Locate the cell with the specified text and output its (X, Y) center coordinate. 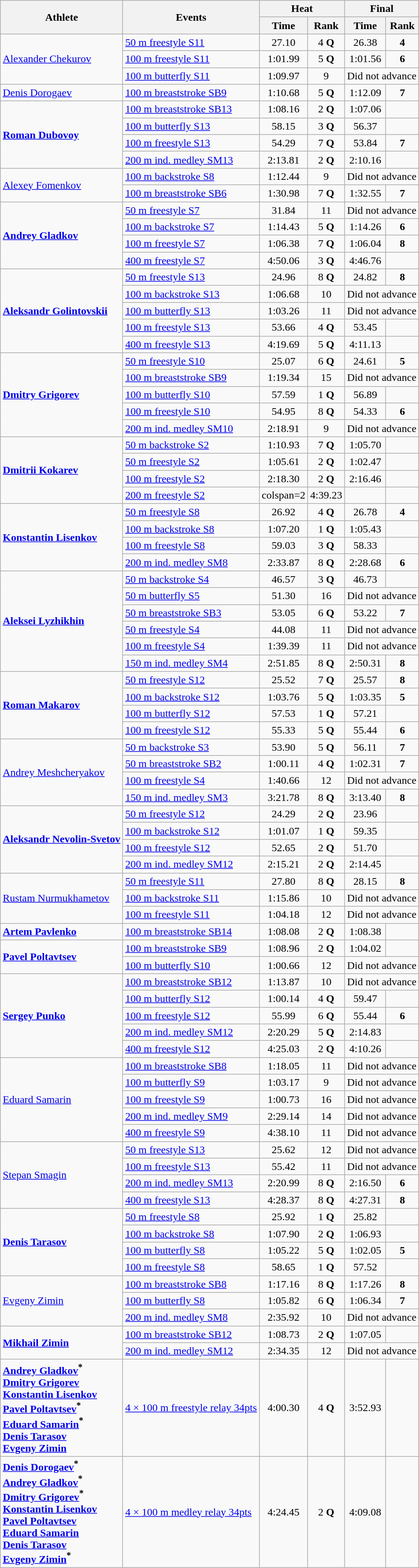
1:03.76 (284, 696)
Aleksei Lyzhikhin (62, 621)
100 m breaststroke SB14 (191, 931)
4:28.37 (284, 1200)
50 m freestyle S7 (191, 210)
23.96 (365, 814)
2:18.30 (284, 478)
50 m backstroke S3 (191, 747)
Alexey Fomenkov (62, 185)
4:50.06 (284, 261)
Konstantin Lisenkov (62, 537)
1:05.22 (284, 1250)
2:16.50 (365, 1183)
100 m breaststroke SB13 (191, 109)
200 m freestyle S2 (191, 495)
4:24.45 (284, 1512)
1:07.06 (365, 109)
53.66 (284, 328)
1:06.34 (365, 1301)
1:12.44 (284, 176)
2:28.68 (365, 562)
54.95 (284, 411)
50 m freestyle S10 (191, 361)
27.80 (284, 881)
100 m backstroke S13 (191, 294)
50 m breaststroke SB2 (191, 764)
46.73 (365, 579)
14 (326, 1116)
1:17.26 (365, 1284)
58.33 (365, 546)
57.52 (365, 1267)
Rustam Nurmukhametov (62, 898)
150 m ind. medley SM3 (191, 797)
1:03.17 (284, 1083)
200 m ind. medley SM10 (191, 428)
1:18.05 (284, 1066)
24.61 (365, 361)
1:39.39 (284, 646)
2:33.87 (284, 562)
Aleksandr Nevolin-Svetov (62, 839)
Dmitrii Kokarev (62, 470)
50 m butterfly S5 (191, 596)
50 m breaststroke SB3 (191, 613)
53.45 (365, 328)
4:25.03 (284, 1049)
53.05 (284, 613)
100 m backstroke S7 (191, 227)
57.53 (284, 713)
200 m ind. medley SM9 (191, 1116)
1:07.05 (365, 1334)
4 × 100 m medley relay 34pts (191, 1512)
100 m backstroke S11 (191, 898)
1:10.93 (284, 445)
1:00.11 (284, 764)
2:14.45 (365, 864)
1:14.26 (365, 227)
25.57 (365, 680)
44.08 (284, 629)
2:14.83 (365, 1032)
1:00.73 (284, 1099)
26.78 (365, 512)
24.82 (365, 277)
100 m freestyle S7 (191, 244)
1:03.35 (365, 696)
1:30.98 (284, 193)
15 (326, 378)
2:16.46 (365, 478)
100 m freestyle S9 (191, 1099)
26.38 (365, 42)
58.15 (284, 126)
1:08.38 (365, 931)
59.47 (365, 998)
4:39.23 (326, 495)
Andrey Gladkov (62, 235)
Evgeny Zimin (62, 1301)
Aleksandr Golintovskii (62, 311)
51.70 (365, 848)
400 m freestyle S9 (191, 1133)
2:51.85 (284, 663)
57.59 (284, 395)
1:32.55 (365, 193)
4:46.76 (365, 261)
26.92 (284, 512)
4:09.08 (365, 1512)
Eduard Samarin (62, 1099)
1:07.90 (284, 1233)
100 m butterfly S11 (191, 76)
Athlete (62, 17)
3:21.78 (284, 797)
4:19.69 (284, 344)
100 m freestyle S10 (191, 411)
53.22 (365, 613)
50 m freestyle S4 (191, 629)
Sergey Punko (62, 1015)
25.92 (284, 1217)
1:12.09 (365, 93)
1:05.82 (284, 1301)
1:05.43 (365, 529)
400 m freestyle S12 (191, 1049)
Denis Tarasov (62, 1242)
2:35.92 (284, 1318)
100 m freestyle S2 (191, 478)
24.29 (284, 814)
56.89 (365, 395)
25.82 (365, 1217)
1:10.68 (284, 93)
1:00.14 (284, 998)
Pavel Poltavtsev (62, 957)
2:20.29 (284, 1032)
56.11 (365, 747)
Events (191, 17)
Dmitry Grigorev (62, 395)
Andrey Meshcheryakov (62, 772)
1:02.31 (365, 764)
Final (382, 9)
25.07 (284, 361)
55.99 (284, 1015)
55.33 (284, 730)
1:09.97 (284, 76)
Roman Makarov (62, 705)
1:02.05 (365, 1250)
Denis Dorogaev (62, 93)
54.29 (284, 143)
53.84 (365, 143)
31.84 (284, 210)
2:13.81 (284, 160)
57.21 (365, 713)
1:01.56 (365, 59)
150 m ind. medley SM4 (191, 663)
1:06.04 (365, 244)
1:08.73 (284, 1334)
Heat (302, 9)
1:08.08 (284, 931)
56.37 (365, 126)
2:50.31 (365, 663)
1:06.68 (284, 294)
Mikhail Zimin (62, 1343)
25.52 (284, 680)
24.96 (284, 277)
1:15.86 (284, 898)
2:18.91 (284, 428)
1:07.20 (284, 529)
59.03 (284, 546)
50 m backstroke S2 (191, 445)
Artem Pavlenko (62, 931)
1:02.47 (365, 462)
54.33 (365, 411)
2:20.99 (284, 1183)
3:52.93 (365, 1408)
Stepan Smagin (62, 1175)
4:27.31 (365, 1200)
1:04.02 (365, 948)
3:13.40 (365, 797)
Alexander Chekurov (62, 59)
1:00.66 (284, 965)
1:04.18 (284, 915)
4:11.13 (365, 344)
1:05.70 (365, 445)
1:19.34 (284, 378)
1:08.96 (284, 948)
52.65 (284, 848)
59.35 (365, 831)
Andrey Gladkov*Dmitry GrigorevKonstantin LisenkovPavel Poltavtsev*Eduard Samarin*Denis TarasovEvgeny Zimin (62, 1408)
53.90 (284, 747)
25.62 (284, 1150)
Denis Dorogaev*Andrey Gladkov*Dmitry Grigorev*Konstantin LisenkovPavel PoltavtsevEduard SamarinDenis TarasovEvgeny Zimin* (62, 1512)
1:08.16 (284, 109)
1:06.93 (365, 1233)
1:17.16 (284, 1284)
2:34.35 (284, 1351)
1:05.61 (284, 462)
1:03.26 (284, 311)
2:29.14 (284, 1116)
4 × 100 m freestyle relay 34pts (191, 1408)
4:38.10 (284, 1133)
400 m freestyle S7 (191, 261)
100 m butterfly S9 (191, 1083)
1:01.07 (284, 831)
1:06.38 (284, 244)
46.57 (284, 579)
colspan=2 (284, 495)
50 m backstroke S4 (191, 579)
1:13.87 (284, 982)
50 m freestyle S2 (191, 462)
Roman Dubovoy (62, 134)
58.65 (284, 1267)
4:00.30 (284, 1408)
100 m breaststroke SB6 (191, 193)
2:10.16 (365, 160)
28.15 (365, 881)
51.30 (284, 596)
27.10 (284, 42)
4:10.26 (365, 1049)
2:15.21 (284, 864)
1:14.43 (284, 227)
1:01.99 (284, 59)
1:40.66 (284, 781)
55.42 (284, 1166)
